Pinpoint the cell where the given text exists, returning its [x, y] midpoint coordinate. 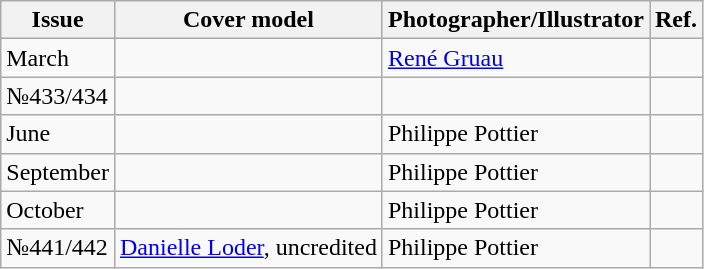
Cover model [248, 20]
Ref. [676, 20]
October [58, 210]
№441/442 [58, 248]
Danielle Loder, uncredited [248, 248]
March [58, 58]
Photographer/Illustrator [516, 20]
№433/434 [58, 96]
June [58, 134]
Issue [58, 20]
September [58, 172]
René Gruau [516, 58]
